Detect which cell encompasses the target text, then output its [x, y] center coordinate. 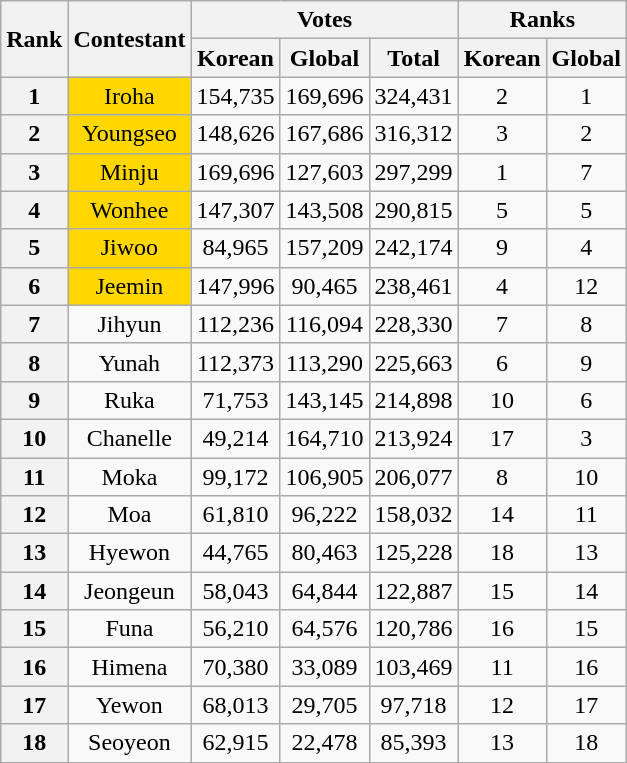
214,898 [414, 400]
113,290 [324, 362]
143,508 [324, 210]
Jiwoo [130, 248]
84,965 [236, 248]
Iroha [130, 96]
29,705 [324, 705]
68,013 [236, 705]
242,174 [414, 248]
97,718 [414, 705]
154,735 [236, 96]
206,077 [414, 477]
Yewon [130, 705]
167,686 [324, 134]
120,786 [414, 629]
290,815 [414, 210]
71,753 [236, 400]
44,765 [236, 553]
147,307 [236, 210]
112,373 [236, 362]
Ranks [542, 20]
64,844 [324, 591]
Total [414, 58]
Minju [130, 172]
61,810 [236, 515]
80,463 [324, 553]
Votes [324, 20]
58,043 [236, 591]
158,032 [414, 515]
103,469 [414, 667]
49,214 [236, 438]
Moka [130, 477]
Jeongeun [130, 591]
Rank [34, 39]
Funa [130, 629]
125,228 [414, 553]
33,089 [324, 667]
85,393 [414, 743]
122,887 [414, 591]
238,461 [414, 286]
148,626 [236, 134]
70,380 [236, 667]
157,209 [324, 248]
96,222 [324, 515]
Moa [130, 515]
147,996 [236, 286]
Seoyeon [130, 743]
90,465 [324, 286]
64,576 [324, 629]
Yunah [130, 362]
99,172 [236, 477]
164,710 [324, 438]
143,145 [324, 400]
297,299 [414, 172]
106,905 [324, 477]
Contestant [130, 39]
213,924 [414, 438]
Youngseo [130, 134]
Jeemin [130, 286]
22,478 [324, 743]
56,210 [236, 629]
Chanelle [130, 438]
127,603 [324, 172]
Hyewon [130, 553]
Wonhee [130, 210]
324,431 [414, 96]
Himena [130, 667]
Ruka [130, 400]
316,312 [414, 134]
62,915 [236, 743]
112,236 [236, 324]
225,663 [414, 362]
Jihyun [130, 324]
116,094 [324, 324]
228,330 [414, 324]
